Locate the cell with the specified text and output its (X, Y) center coordinate. 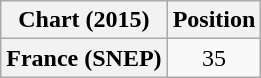
Position (214, 20)
35 (214, 58)
France (SNEP) (84, 58)
Chart (2015) (84, 20)
